From the cell containing the given text, extract its center point as [x, y] coordinate. 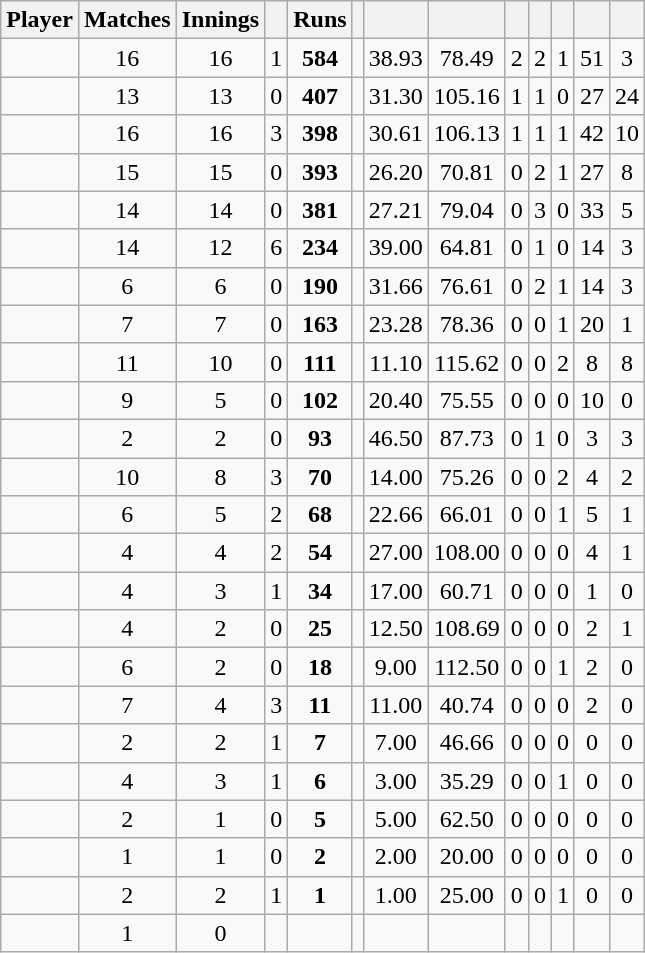
105.16 [466, 96]
33 [592, 210]
190 [320, 286]
34 [320, 591]
54 [320, 553]
35.29 [466, 781]
3.00 [396, 781]
93 [320, 438]
12 [220, 248]
407 [320, 96]
87.73 [466, 438]
393 [320, 172]
46.66 [466, 743]
108.00 [466, 553]
78.49 [466, 58]
2.00 [396, 857]
70 [320, 477]
22.66 [396, 515]
75.55 [466, 400]
381 [320, 210]
62.50 [466, 819]
17.00 [396, 591]
115.62 [466, 362]
27.00 [396, 553]
Runs [320, 20]
1.00 [396, 895]
7.00 [396, 743]
12.50 [396, 629]
31.30 [396, 96]
75.26 [466, 477]
Player [40, 20]
Innings [220, 20]
26.20 [396, 172]
46.50 [396, 438]
20 [592, 324]
31.66 [396, 286]
79.04 [466, 210]
11.00 [396, 705]
102 [320, 400]
111 [320, 362]
Matches [127, 20]
18 [320, 667]
42 [592, 134]
68 [320, 515]
234 [320, 248]
163 [320, 324]
66.01 [466, 515]
51 [592, 58]
39.00 [396, 248]
23.28 [396, 324]
398 [320, 134]
584 [320, 58]
64.81 [466, 248]
14.00 [396, 477]
11.10 [396, 362]
9.00 [396, 667]
25.00 [466, 895]
24 [628, 96]
60.71 [466, 591]
20.00 [466, 857]
25 [320, 629]
112.50 [466, 667]
30.61 [396, 134]
5.00 [396, 819]
9 [127, 400]
106.13 [466, 134]
108.69 [466, 629]
76.61 [466, 286]
27.21 [396, 210]
70.81 [466, 172]
78.36 [466, 324]
20.40 [396, 400]
40.74 [466, 705]
38.93 [396, 58]
